From the cell containing the given text, extract its center point as [X, Y] coordinate. 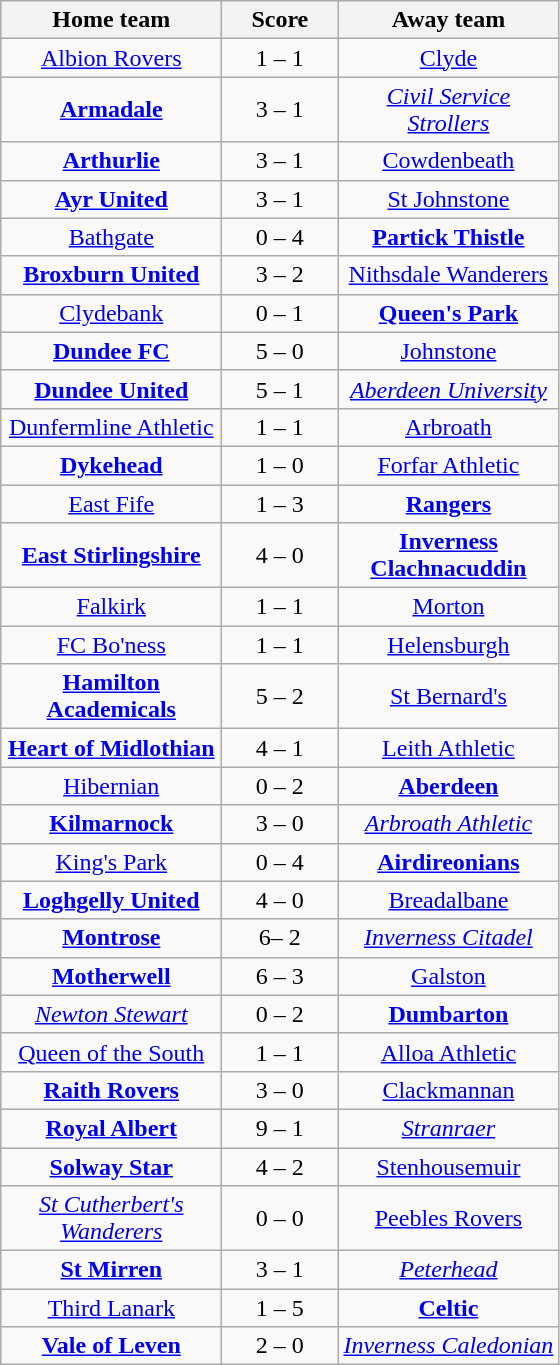
Dunfermline Athletic [112, 427]
Score [280, 20]
Arbroath Athletic [448, 824]
East Stirlingshire [112, 556]
Arbroath [448, 427]
Aberdeen University [448, 389]
St Cutherbert's Wanderers [112, 1218]
5 – 0 [280, 351]
Clyde [448, 58]
Cowdenbeath [448, 161]
Falkirk [112, 607]
1 – 0 [280, 465]
Away team [448, 20]
Aberdeen [448, 786]
Heart of Midlothian [112, 748]
1 – 5 [280, 1308]
Broxburn United [112, 275]
Leith Athletic [448, 748]
Airdireonians [448, 862]
2 – 0 [280, 1346]
Dumbarton [448, 1014]
3 – 2 [280, 275]
6– 2 [280, 938]
Rangers [448, 503]
Inverness Caledonian [448, 1346]
Newton Stewart [112, 1014]
Arthurlie [112, 161]
Clackmannan [448, 1090]
Loghgelly United [112, 900]
9 – 1 [280, 1128]
Breadalbane [448, 900]
Home team [112, 20]
Motherwell [112, 976]
Albion Rovers [112, 58]
6 – 3 [280, 976]
Dykehead [112, 465]
Hibernian [112, 786]
Galston [448, 976]
Celtic [448, 1308]
Royal Albert [112, 1128]
0 – 0 [280, 1218]
Nithsdale Wanderers [448, 275]
FC Bo'ness [112, 645]
Inverness Clachnacuddin [448, 556]
Dundee United [112, 389]
Morton [448, 607]
Peterhead [448, 1270]
Peebles Rovers [448, 1218]
Queen of the South [112, 1052]
Queen's Park [448, 313]
Dundee FC [112, 351]
Johnstone [448, 351]
Stenhousemuir [448, 1167]
Clydebank [112, 313]
Civil Service Strollers [448, 110]
Solway Star [112, 1167]
St Mirren [112, 1270]
Partick Thistle [448, 237]
King's Park [112, 862]
Helensburgh [448, 645]
Bathgate [112, 237]
St Bernard's [448, 696]
Armadale [112, 110]
4 – 2 [280, 1167]
Raith Rovers [112, 1090]
Vale of Leven [112, 1346]
Kilmarnock [112, 824]
0 – 1 [280, 313]
Alloa Athletic [448, 1052]
Ayr United [112, 199]
East Fife [112, 503]
5 – 1 [280, 389]
Hamilton Academicals [112, 696]
Forfar Athletic [448, 465]
Inverness Citadel [448, 938]
4 – 1 [280, 748]
1 – 3 [280, 503]
5 – 2 [280, 696]
Third Lanark [112, 1308]
St Johnstone [448, 199]
Montrose [112, 938]
Stranraer [448, 1128]
